Locate the cell with the specified text and output its (x, y) center coordinate. 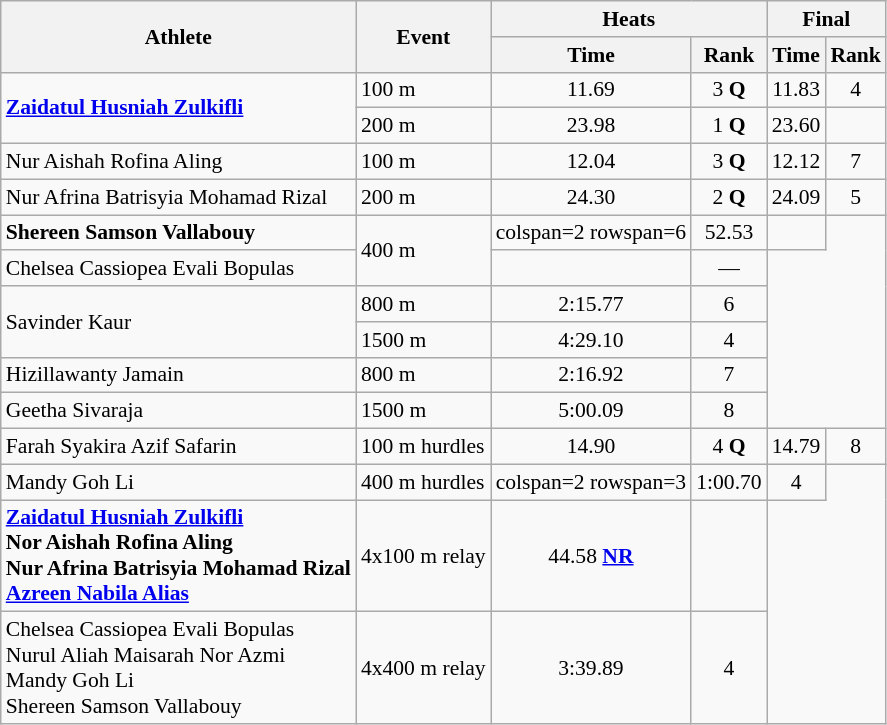
4x400 m relay (424, 668)
5:00.09 (592, 411)
Shereen Samson Vallabouy (178, 233)
Hizillawanty Jamain (178, 375)
— (728, 269)
Final (826, 19)
colspan=2 rowspan=6 (592, 233)
Mandy Goh Li (178, 482)
Nur Aishah Rofina Aling (178, 162)
4:29.10 (592, 340)
Heats (629, 19)
23.98 (592, 126)
2:15.77 (592, 304)
Zaidatul Husniah ZulkifliNor Aishah Rofina AlingNur Afrina Batrisyia Mohamad RizalAzreen Nabila Alias (178, 556)
Event (424, 36)
Chelsea Cassiopea Evali Bopulas (178, 269)
Savinder Kaur (178, 322)
400 m (424, 250)
52.53 (728, 233)
12.04 (592, 162)
3:39.89 (592, 668)
1:00.70 (728, 482)
44.58 NR (592, 556)
colspan=2 rowspan=3 (592, 482)
400 m hurdles (424, 482)
Chelsea Cassiopea Evali BopulasNurul Aliah Maisarah Nor AzmiMandy Goh LiShereen Samson Vallabouy (178, 668)
11.83 (796, 90)
Zaidatul Husniah Zulkifli (178, 108)
Nur Afrina Batrisyia Mohamad Rizal (178, 197)
23.60 (796, 126)
Athlete (178, 36)
2 Q (728, 197)
5 (856, 197)
Farah Syakira Azif Safarin (178, 447)
6 (728, 304)
4 Q (728, 447)
14.90 (592, 447)
4x100 m relay (424, 556)
100 m hurdles (424, 447)
14.79 (796, 447)
1 Q (728, 126)
24.30 (592, 197)
11.69 (592, 90)
Geetha Sivaraja (178, 411)
24.09 (796, 197)
2:16.92 (592, 375)
12.12 (796, 162)
